Extract the (x, y) coordinate from the center of the cell holding the provided text.  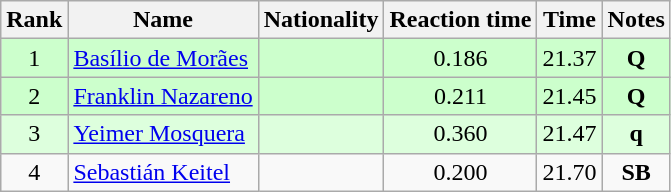
Name (163, 20)
21.47 (570, 134)
Reaction time (460, 20)
21.45 (570, 96)
Nationality (321, 20)
0.360 (460, 134)
Franklin Nazareno (163, 96)
4 (34, 172)
SB (636, 172)
Notes (636, 20)
21.70 (570, 172)
Rank (34, 20)
0.186 (460, 58)
21.37 (570, 58)
Basílio de Morães (163, 58)
0.211 (460, 96)
Time (570, 20)
2 (34, 96)
3 (34, 134)
0.200 (460, 172)
1 (34, 58)
q (636, 134)
Yeimer Mosquera (163, 134)
Sebastián Keitel (163, 172)
